Find where the given text appears and provide that cell's center as (X, Y) coordinate. 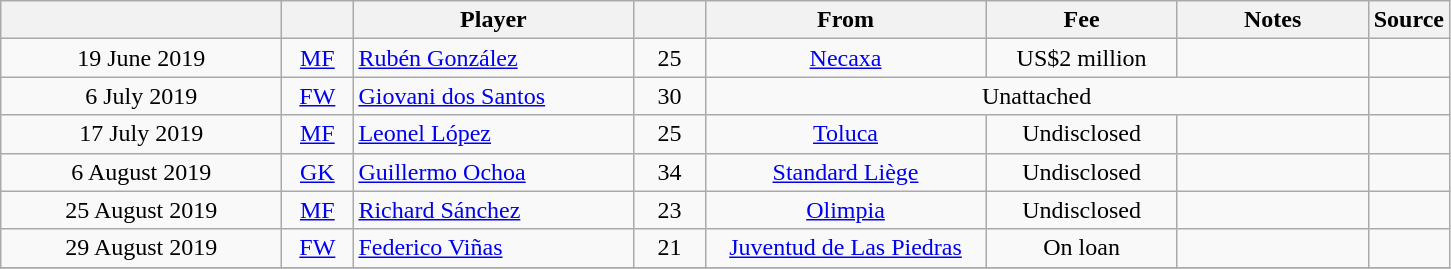
30 (670, 96)
Unattached (1036, 96)
17 July 2019 (142, 134)
GK (318, 172)
21 (670, 248)
Juventud de Las Piedras (846, 248)
6 July 2019 (142, 96)
Giovani dos Santos (494, 96)
19 June 2019 (142, 58)
Guillermo Ochoa (494, 172)
Standard Liège (846, 172)
23 (670, 210)
From (846, 20)
Notes (1272, 20)
25 August 2019 (142, 210)
Olimpia (846, 210)
Player (494, 20)
Richard Sánchez (494, 210)
US$2 million (1082, 58)
29 August 2019 (142, 248)
Federico Viñas (494, 248)
34 (670, 172)
Source (1408, 20)
Toluca (846, 134)
Rubén González (494, 58)
Fee (1082, 20)
Necaxa (846, 58)
6 August 2019 (142, 172)
On loan (1082, 248)
Leonel López (494, 134)
